Capture the cell that displays the provided text and extract its [x, y] central coordinate. 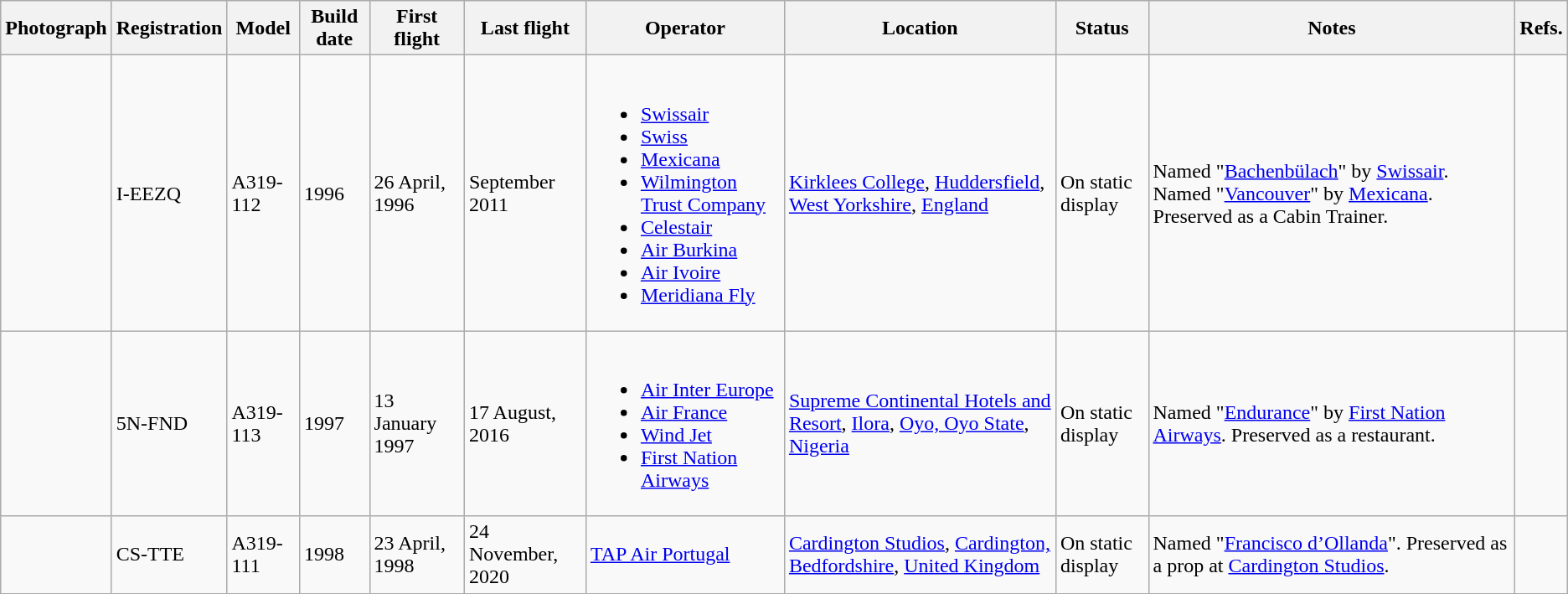
24 November, 2020 [524, 555]
Status [1102, 28]
1998 [334, 555]
Photograph [56, 28]
Supreme Continental Hotels and Resort, Ilora, Oyo, Oyo State, Nigeria [920, 424]
A319-111 [263, 555]
Named "Endurance" by First Nation Airways. Preserved as a restaurant. [1332, 424]
Last flight [524, 28]
Build date [334, 28]
SwissairSwissMexicanaWilmington Trust CompanyCelestairAir BurkinaAir IvoireMeridiana Fly [685, 193]
A319-112 [263, 193]
A319-113 [263, 424]
Registration [169, 28]
23 April, 1998 [417, 555]
CS-TTE [169, 555]
Location [920, 28]
TAP Air Portugal [685, 555]
26 April, 1996 [417, 193]
Refs. [1541, 28]
1997 [334, 424]
1996 [334, 193]
17 August, 2016 [524, 424]
I-EEZQ [169, 193]
Operator [685, 28]
Notes [1332, 28]
September 2011 [524, 193]
Kirklees College, Huddersfield, West Yorkshire, England [920, 193]
Named "Bachenbülach" by Swissair. Named "Vancouver" by Mexicana. Preserved as a Cabin Trainer. [1332, 193]
First flight [417, 28]
5N-FND [169, 424]
Cardington Studios, Cardington, Bedfordshire, United Kingdom [920, 555]
Model [263, 28]
Named "Francisco d’Ollanda". Preserved as a prop at Cardington Studios. [1332, 555]
Air Inter EuropeAir FranceWind JetFirst Nation Airways [685, 424]
13 January 1997 [417, 424]
